Output the (x, y) coordinate of the center of the cell containing the given text.  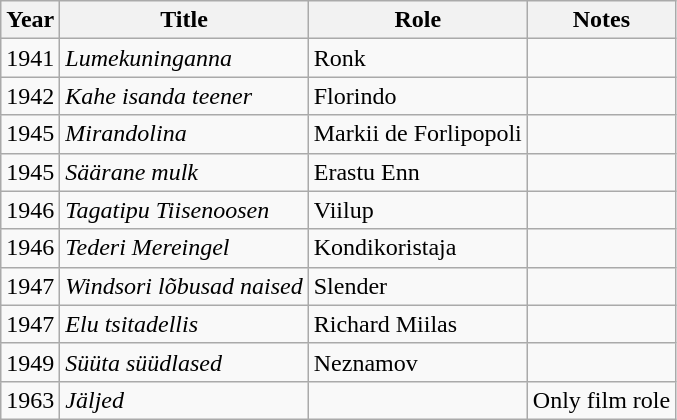
1941 (30, 58)
Süüta süüdlased (184, 362)
Only film role (601, 400)
Year (30, 20)
Mirandolina (184, 134)
Viilup (418, 210)
Kahe isanda teener (184, 96)
Ronk (418, 58)
Markii de Forlipopoli (418, 134)
Lumekuninganna (184, 58)
Title (184, 20)
Säärane mulk (184, 172)
Neznamov (418, 362)
Jäljed (184, 400)
Slender (418, 286)
1963 (30, 400)
Florindo (418, 96)
Tederi Mereingel (184, 248)
Role (418, 20)
1949 (30, 362)
Richard Miilas (418, 324)
Tagatipu Tiisenoosen (184, 210)
Erastu Enn (418, 172)
1942 (30, 96)
Windsori lõbusad naised (184, 286)
Kondikoristaja (418, 248)
Elu tsitadellis (184, 324)
Notes (601, 20)
